Scan for the cell matching the given text and deliver its (x, y) coordinate at center. 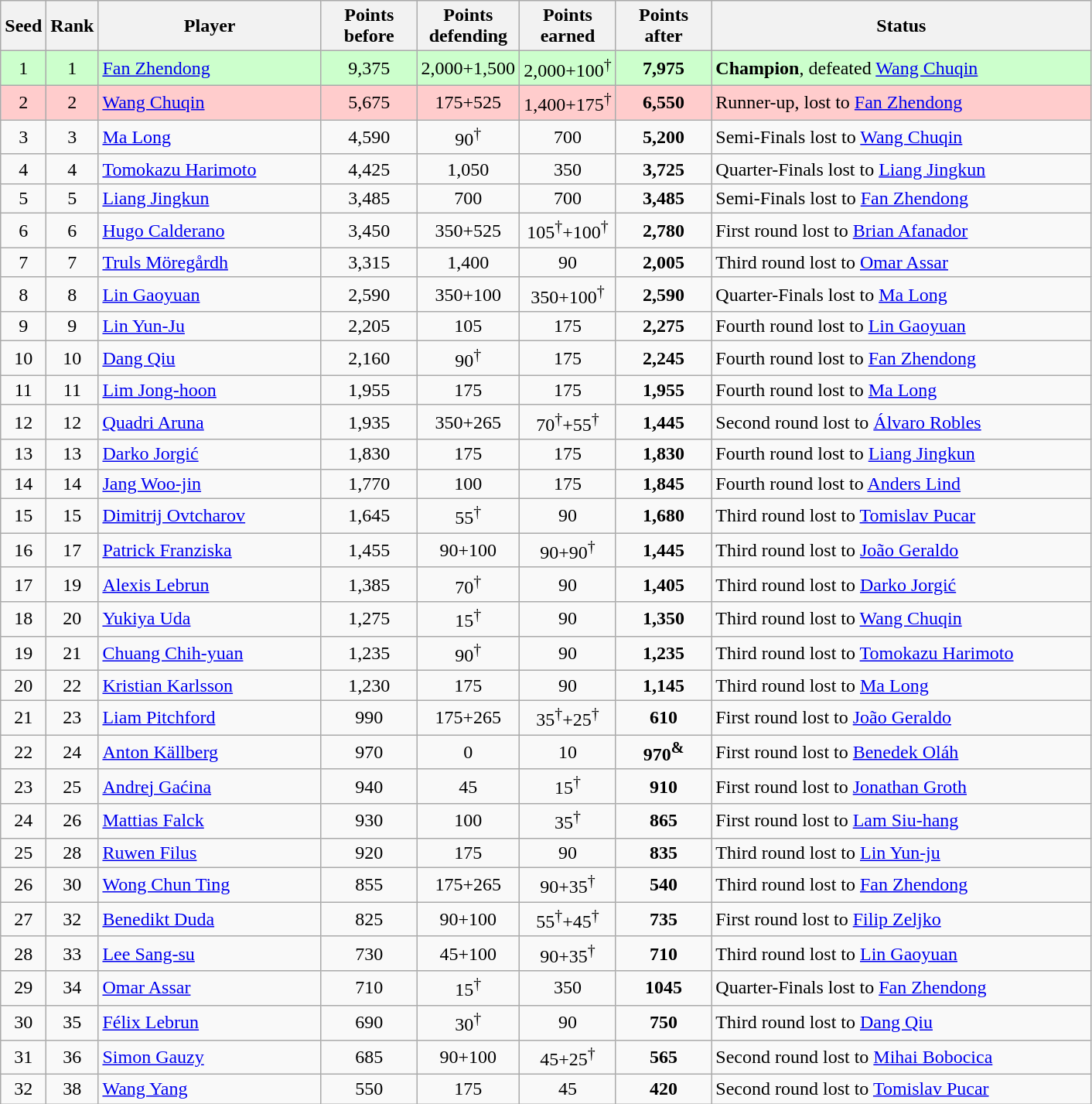
First round lost to Jonathan Groth (902, 786)
1,935 (369, 422)
Anton Källberg (210, 752)
Second round lost to Tomislav Pucar (902, 1089)
Quarter-Finals lost to Fan Zhendong (902, 989)
6,550 (664, 102)
835 (664, 853)
70†+55† (568, 422)
4,425 (369, 169)
Wong Chun Ting (210, 885)
Félix Lebrun (210, 1023)
Fourth round lost to Fan Zhendong (902, 359)
2,275 (664, 326)
Third round lost to Tomislav Pucar (902, 515)
Dimitrij Ovtcharov (210, 515)
90+90† (568, 551)
2,205 (369, 326)
855 (369, 885)
Chuang Chih-yuan (210, 653)
29 (23, 989)
Patrick Franziska (210, 551)
55†+45† (568, 919)
Darko Jorgić (210, 454)
Liang Jingkun (210, 199)
Seed (23, 26)
70† (469, 585)
1,845 (664, 484)
Third round lost to Fan Zhendong (902, 885)
Ma Long (210, 138)
16 (23, 551)
Quarter-Finals lost to Liang Jingkun (902, 169)
Ruwen Filus (210, 853)
3,450 (369, 231)
Mattias Falck (210, 822)
Fourth round lost to Anders Lind (902, 484)
Third round lost to Tomokazu Harimoto (902, 653)
Second round lost to Álvaro Robles (902, 422)
1,275 (369, 619)
55† (469, 515)
1,680 (664, 515)
685 (369, 1057)
1,400+175† (568, 102)
Points earned (568, 26)
Third round lost to Lin Yun-ju (902, 853)
5,200 (664, 138)
Truls Möregårdh (210, 262)
105 (469, 326)
45+25† (568, 1057)
1,455 (369, 551)
350+100† (568, 294)
2,000+100† (568, 68)
Champion, defeated Wang Chuqin (902, 68)
2,160 (369, 359)
Alexis Lebrun (210, 585)
Semi-Finals lost to Wang Chuqin (902, 138)
Third round lost to Lin Gaoyuan (902, 953)
Status (902, 26)
Points defending (469, 26)
Tomokazu Harimoto (210, 169)
Player (210, 26)
1045 (664, 989)
730 (369, 953)
Third round lost to Darko Jorgić (902, 585)
565 (664, 1057)
Andrej Gaćina (210, 786)
Points before (369, 26)
Yukiya Uda (210, 619)
2,005 (664, 262)
Benedikt Duda (210, 919)
750 (664, 1023)
35† (568, 822)
910 (664, 786)
2,000+1,500 (469, 68)
38 (73, 1089)
Third round lost to João Geraldo (902, 551)
Lee Sang-su (210, 953)
540 (664, 885)
Jang Woo-jin (210, 484)
970& (664, 752)
350+100 (469, 294)
105†+100† (568, 231)
Points after (664, 26)
Rank (73, 26)
Simon Gauzy (210, 1057)
First round lost to João Geraldo (902, 718)
2,780 (664, 231)
Quadri Aruna (210, 422)
Lin Yun-Ju (210, 326)
First round lost to Benedek Oláh (902, 752)
30† (469, 1023)
940 (369, 786)
1,230 (369, 685)
175+525 (469, 102)
Semi-Finals lost to Fan Zhendong (902, 199)
865 (664, 822)
Kristian Karlsson (210, 685)
3,725 (664, 169)
7,975 (664, 68)
Lim Jong-hoon (210, 390)
990 (369, 718)
First round lost to Filip Zeljko (902, 919)
Dang Qiu (210, 359)
1,145 (664, 685)
Fourth round lost to Ma Long (902, 390)
9,375 (369, 68)
0 (469, 752)
Third round lost to Ma Long (902, 685)
350+525 (469, 231)
3,315 (369, 262)
1,645 (369, 515)
27 (23, 919)
Runner-up, lost to Fan Zhendong (902, 102)
4,590 (369, 138)
1,350 (664, 619)
550 (369, 1089)
First round lost to Lam Siu-hang (902, 822)
33 (73, 953)
Third round lost to Wang Chuqin (902, 619)
35†+25† (568, 718)
Wang Chuqin (210, 102)
Fourth round lost to Liang Jingkun (902, 454)
2,245 (664, 359)
45+100 (469, 953)
34 (73, 989)
18 (23, 619)
1,770 (369, 484)
Fourth round lost to Lin Gaoyuan (902, 326)
1,405 (664, 585)
Liam Pitchford (210, 718)
1,385 (369, 585)
Third round lost to Dang Qiu (902, 1023)
350+265 (469, 422)
610 (664, 718)
Omar Assar (210, 989)
920 (369, 853)
420 (664, 1089)
Third round lost to Omar Assar (902, 262)
First round lost to Brian Afanador (902, 231)
735 (664, 919)
35 (73, 1023)
Second round lost to Mihai Bobocica (902, 1057)
930 (369, 822)
31 (23, 1057)
Lin Gaoyuan (210, 294)
825 (369, 919)
5,675 (369, 102)
Fan Zhendong (210, 68)
1,400 (469, 262)
36 (73, 1057)
970 (369, 752)
690 (369, 1023)
Quarter-Finals lost to Ma Long (902, 294)
Hugo Calderano (210, 231)
Wang Yang (210, 1089)
1,050 (469, 169)
